Extract the [x, y] coordinate from the center of the cell holding the provided text.  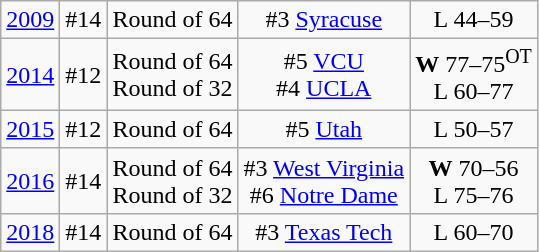
#3 Texas Tech [324, 232]
L 60–70 [474, 232]
#5 VCU#4 UCLA [324, 75]
#3 Syracuse [324, 20]
2018 [30, 232]
2016 [30, 180]
#5 Utah [324, 129]
2009 [30, 20]
W 70–56 L 75–76 [474, 180]
L 50–57 [474, 129]
L 44–59 [474, 20]
2015 [30, 129]
#3 West Virginia #6 Notre Dame [324, 180]
2014 [30, 75]
W 77–75OT L 60–77 [474, 75]
